Find where the given text appears and provide that cell's center as (X, Y) coordinate. 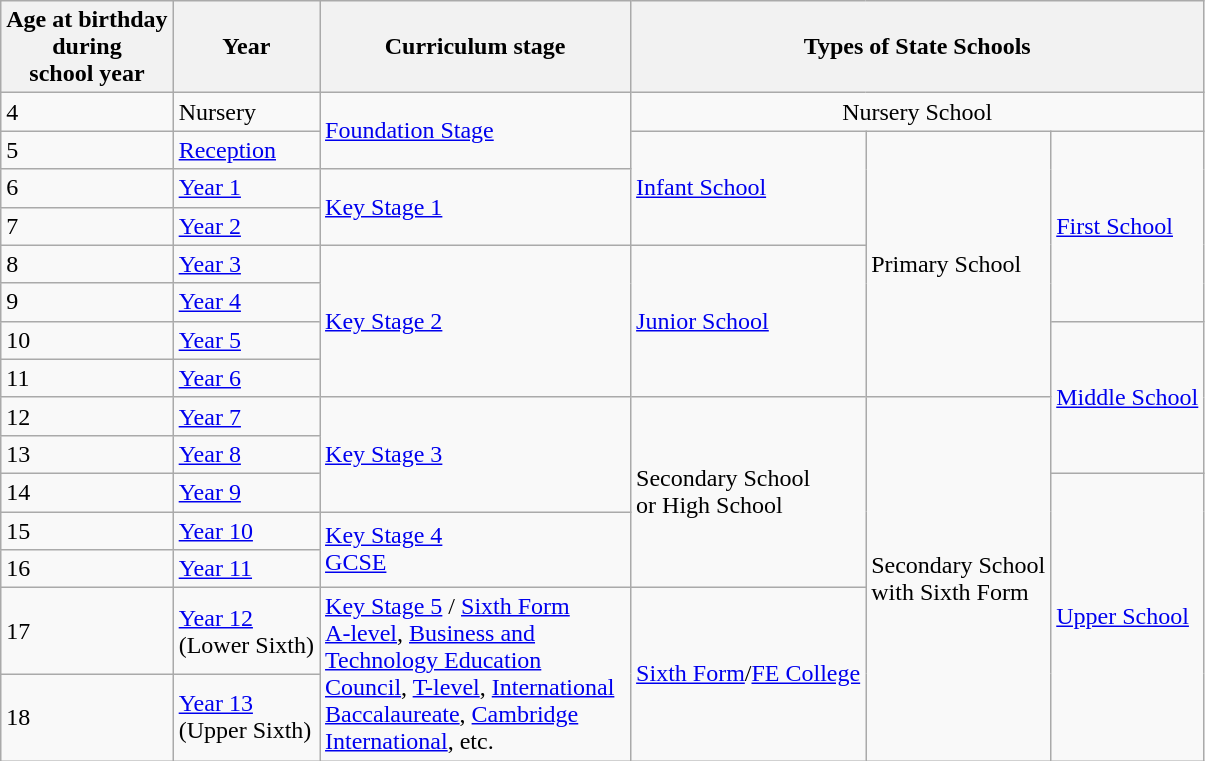
Key Stage 4GCSE (476, 550)
12 (87, 416)
Key Stage 2 (476, 321)
Infant School (748, 188)
Year 11 (246, 569)
Year 7 (246, 416)
Foundation Stage (476, 131)
Year 10 (246, 531)
Year 2 (246, 226)
Nursery (246, 112)
Year 6 (246, 378)
Key Stage 5 / Sixth FormA-level, Business and Technology Education Council, T-level, International Baccalaureate, Cambridge International, etc. (476, 674)
Year 1 (246, 188)
Year 13(Upper Sixth) (246, 718)
Curriculum stage (476, 47)
13 (87, 454)
Key Stage 1 (476, 207)
Year 9 (246, 492)
8 (87, 264)
Junior School (748, 321)
4 (87, 112)
Year 3 (246, 264)
17 (87, 632)
Age at birthdayduringschool year (87, 47)
6 (87, 188)
5 (87, 150)
15 (87, 531)
18 (87, 718)
9 (87, 302)
First School (1128, 226)
Primary School (958, 264)
Secondary Schoolor High School (748, 492)
Upper School (1128, 616)
16 (87, 569)
Year (246, 47)
Middle School (1128, 397)
Sixth Form/FE College (748, 674)
10 (87, 340)
Year 8 (246, 454)
Year 12(Lower Sixth) (246, 632)
Secondary Schoolwith Sixth Form (958, 578)
Year 5 (246, 340)
Reception (246, 150)
7 (87, 226)
11 (87, 378)
14 (87, 492)
Key Stage 3 (476, 454)
Types of State Schools (918, 47)
Year 4 (246, 302)
Nursery School (918, 112)
